Scan for the cell matching the given text and deliver its (X, Y) coordinate at center. 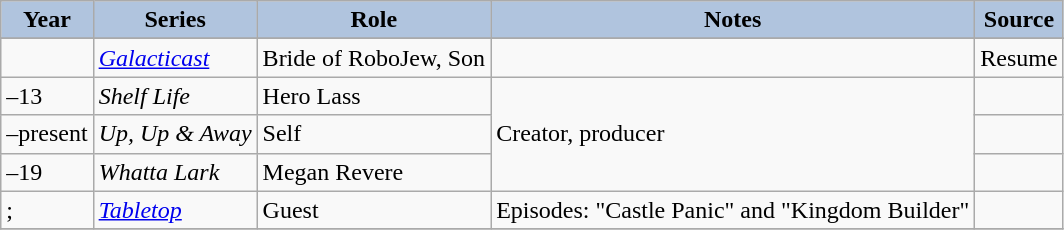
Creator, producer (733, 134)
; (47, 210)
Notes (733, 20)
Year (47, 20)
Series (175, 20)
Shelf Life (175, 96)
Role (374, 20)
Galacticast (175, 58)
Up, Up & Away (175, 134)
–19 (47, 172)
–present (47, 134)
Whatta Lark (175, 172)
Hero Lass (374, 96)
Episodes: "Castle Panic" and "Kingdom Builder" (733, 210)
Bride of RoboJew, Son (374, 58)
Megan Revere (374, 172)
Source (1019, 20)
Resume (1019, 58)
Self (374, 134)
Guest (374, 210)
Tabletop (175, 210)
–13 (47, 96)
